Find where the given text appears and provide that cell's center as (X, Y) coordinate. 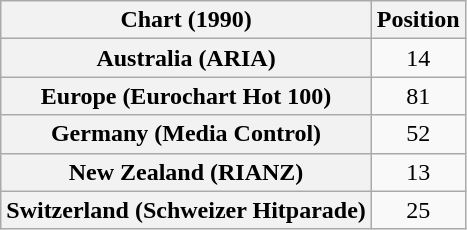
Chart (1990) (186, 20)
52 (418, 134)
81 (418, 96)
Germany (Media Control) (186, 134)
Australia (ARIA) (186, 58)
New Zealand (RIANZ) (186, 172)
Europe (Eurochart Hot 100) (186, 96)
13 (418, 172)
Position (418, 20)
25 (418, 210)
14 (418, 58)
Switzerland (Schweizer Hitparade) (186, 210)
